Scan for the cell matching the given text and deliver its [X, Y] coordinate at center. 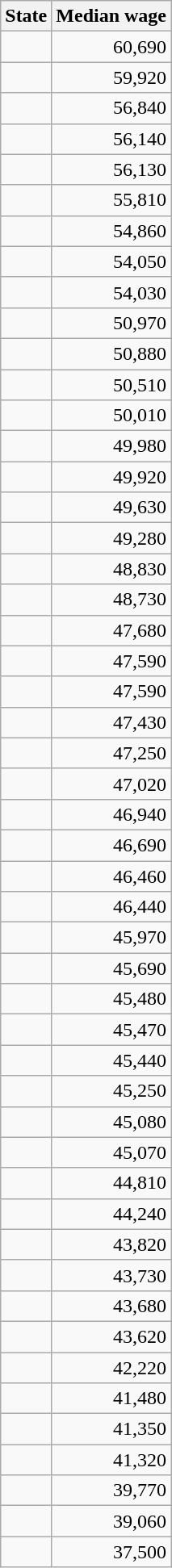
55,810 [111, 200]
49,920 [111, 477]
45,440 [111, 1060]
41,350 [111, 1429]
59,920 [111, 77]
43,730 [111, 1275]
39,060 [111, 1521]
46,690 [111, 845]
37,500 [111, 1552]
56,130 [111, 169]
45,970 [111, 938]
47,430 [111, 722]
60,690 [111, 47]
42,220 [111, 1368]
47,680 [111, 630]
48,830 [111, 569]
46,440 [111, 907]
41,480 [111, 1399]
44,240 [111, 1214]
47,250 [111, 753]
56,840 [111, 108]
Median wage [111, 16]
45,690 [111, 968]
54,030 [111, 292]
45,250 [111, 1091]
43,820 [111, 1244]
50,970 [111, 323]
41,320 [111, 1460]
50,010 [111, 416]
43,620 [111, 1336]
56,140 [111, 139]
State [26, 16]
54,860 [111, 231]
50,510 [111, 385]
43,680 [111, 1306]
49,980 [111, 446]
39,770 [111, 1491]
46,940 [111, 814]
54,050 [111, 261]
46,460 [111, 876]
44,810 [111, 1183]
45,480 [111, 999]
45,070 [111, 1152]
49,630 [111, 508]
50,880 [111, 353]
47,020 [111, 784]
45,470 [111, 1030]
45,080 [111, 1122]
48,730 [111, 600]
49,280 [111, 538]
